Locate the cell with the specified text and output its [X, Y] center coordinate. 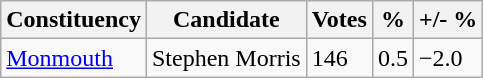
Stephen Morris [226, 58]
Constituency [74, 20]
+/- % [448, 20]
Monmouth [74, 58]
Votes [339, 20]
−2.0 [448, 58]
146 [339, 58]
0.5 [392, 58]
% [392, 20]
Candidate [226, 20]
